Determine the [X, Y] coordinate at the center of the cell enclosing the given text.  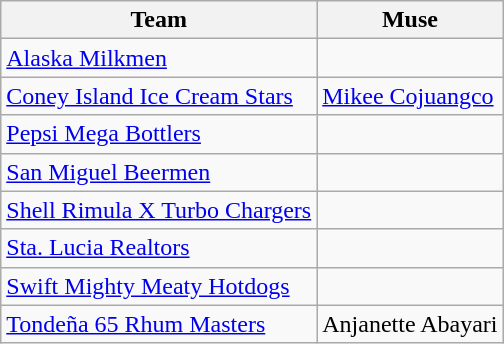
Shell Rimula X Turbo Chargers [159, 210]
Sta. Lucia Realtors [159, 248]
San Miguel Beermen [159, 172]
Team [159, 20]
Alaska Milkmen [159, 58]
Pepsi Mega Bottlers [159, 134]
Swift Mighty Meaty Hotdogs [159, 286]
Mikee Cojuangco [410, 96]
Coney Island Ice Cream Stars [159, 96]
Muse [410, 20]
Anjanette Abayari [410, 324]
Tondeña 65 Rhum Masters [159, 324]
